Locate the cell with the specified text and output its [X, Y] center coordinate. 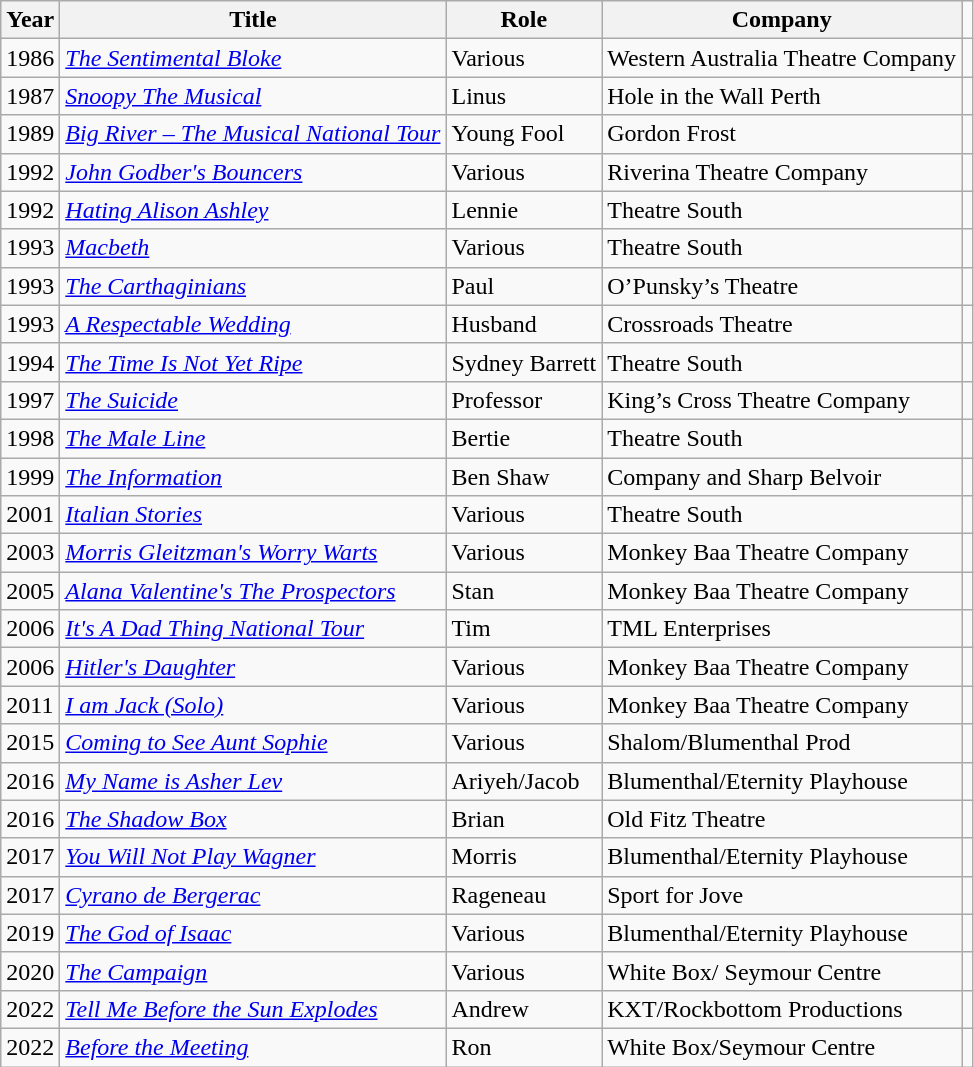
Crossroads Theatre [782, 324]
Coming to See Aunt Sophie [253, 743]
Tell Me Before the Sun Explodes [253, 1009]
The Time Is Not Yet Ripe [253, 362]
1987 [30, 96]
The Sentimental Bloke [253, 58]
Snoopy The Musical [253, 96]
2003 [30, 553]
Hole in the Wall Perth [782, 96]
Brian [524, 819]
1998 [30, 438]
The Male Line [253, 438]
Sport for Jove [782, 895]
John Godber's Bouncers [253, 172]
Western Australia Theatre Company [782, 58]
My Name is Asher Lev [253, 781]
2005 [30, 591]
Before the Meeting [253, 1047]
Old Fitz Theatre [782, 819]
Lennie [524, 210]
Cyrano de Bergerac [253, 895]
King’s Cross Theatre Company [782, 400]
Macbeth [253, 248]
2020 [30, 971]
Year [30, 20]
Linus [524, 96]
1989 [30, 134]
The Information [253, 477]
Tim [524, 629]
I am Jack (Solo) [253, 705]
Gordon Frost [782, 134]
Big River – The Musical National Tour [253, 134]
The Suicide [253, 400]
Company and Sharp Belvoir [782, 477]
Rageneau [524, 895]
The Carthaginians [253, 286]
Morris Gleitzman's Worry Warts [253, 553]
Husband [524, 324]
Role [524, 20]
2011 [30, 705]
The Shadow Box [253, 819]
Professor [524, 400]
1994 [30, 362]
White Box/Seymour Centre [782, 1047]
The God of Isaac [253, 933]
2015 [30, 743]
Ron [524, 1047]
KXT/Rockbottom Productions [782, 1009]
Title [253, 20]
Paul [524, 286]
1986 [30, 58]
Hitler's Daughter [253, 667]
O’Punsky’s Theatre [782, 286]
A Respectable Wedding [253, 324]
TML Enterprises [782, 629]
Sydney Barrett [524, 362]
You Will Not Play Wagner [253, 857]
Alana Valentine's The Prospectors [253, 591]
Bertie [524, 438]
Morris [524, 857]
2019 [30, 933]
1997 [30, 400]
Andrew [524, 1009]
Ariyeh/Jacob [524, 781]
Ben Shaw [524, 477]
1999 [30, 477]
Company [782, 20]
Shalom/Blumenthal Prod [782, 743]
2001 [30, 515]
Young Fool [524, 134]
Italian Stories [253, 515]
Stan [524, 591]
It's A Dad Thing National Tour [253, 629]
Hating Alison Ashley [253, 210]
White Box/ Seymour Centre [782, 971]
Riverina Theatre Company [782, 172]
The Campaign [253, 971]
